Return the [x, y] coordinate for the center point of the cell that contains the specified text.  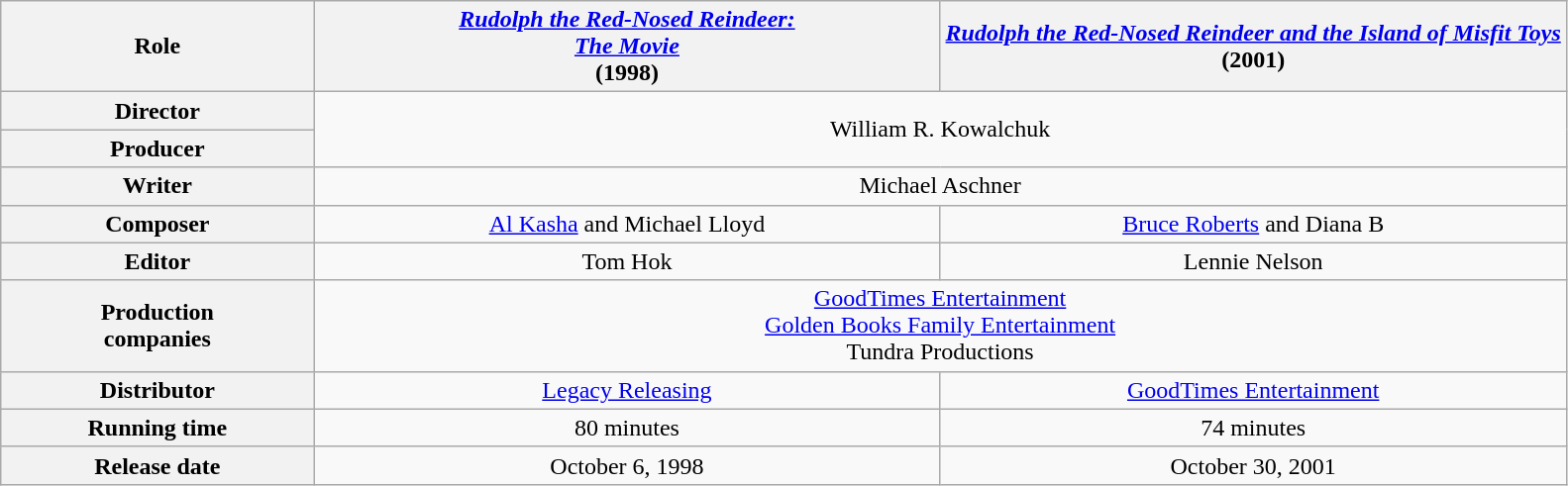
Tom Hok [627, 261]
Legacy Releasing [627, 390]
80 minutes [627, 428]
October 6, 1998 [627, 465]
William R. Kowalchuk [940, 130]
Distributor [157, 390]
Composer [157, 224]
Release date [157, 465]
Editor [157, 261]
Lennie Nelson [1253, 261]
Director [157, 111]
Michael Aschner [940, 186]
Al Kasha and Michael Lloyd [627, 224]
Producer [157, 148]
74 minutes [1253, 428]
GoodTimes Entertainment [1253, 390]
GoodTimes EntertainmentGolden Books Family EntertainmentTundra Productions [940, 326]
Productioncompanies [157, 326]
Running time [157, 428]
October 30, 2001 [1253, 465]
Role [157, 47]
Rudolph the Red-Nosed Reindeer:The Movie(1998) [627, 47]
Rudolph the Red-Nosed Reindeer and the Island of Misfit Toys(2001) [1253, 47]
Writer [157, 186]
Bruce Roberts and Diana B [1253, 224]
